Locate the cell with the specified text and output its (X, Y) center coordinate. 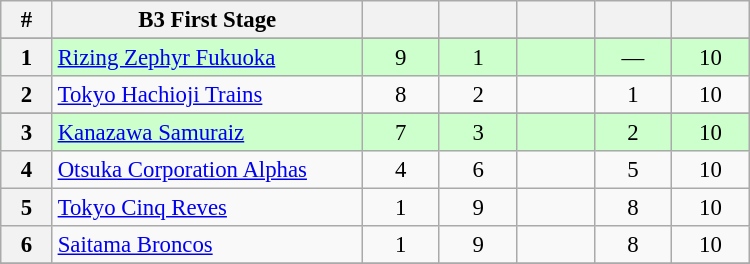
Tokyo Cinq Reves (207, 208)
7 (400, 133)
— (632, 58)
Tokyo Hachioji Trains (207, 95)
Otsuka Corporation Alphas (207, 170)
Rizing Zephyr Fukuoka (207, 58)
# (27, 20)
Kanazawa Samuraiz (207, 133)
B3 First Stage (207, 20)
Saitama Broncos (207, 245)
